For the text-containing cell, return its midpoint in (X, Y) coordinate format. 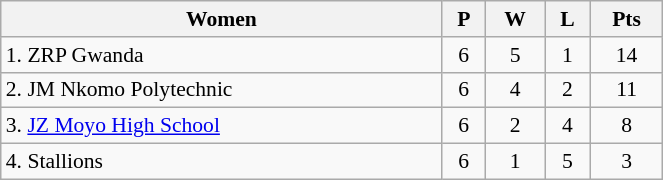
Pts (626, 19)
3. JZ Moyo High School (222, 126)
1. ZRP Gwanda (222, 55)
11 (626, 90)
W (514, 19)
Women (222, 19)
14 (626, 55)
2. JM Nkomo Polytechnic (222, 90)
8 (626, 126)
P (464, 19)
3 (626, 162)
4. Stallions (222, 162)
L (568, 19)
